Detect which cell encompasses the target text, then output its (X, Y) center coordinate. 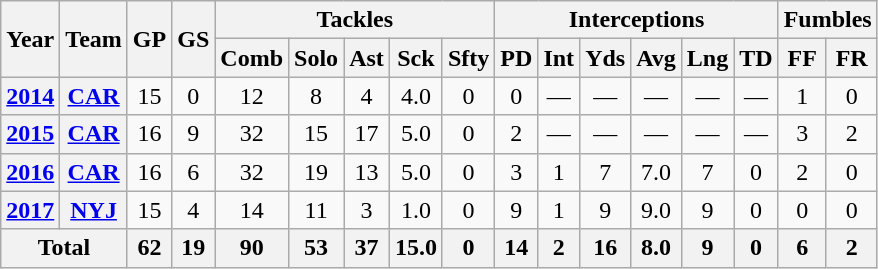
37 (367, 248)
2017 (30, 210)
TD (756, 58)
Year (30, 39)
2016 (30, 172)
Lng (707, 58)
2014 (30, 96)
17 (367, 134)
13 (367, 172)
NYJ (94, 210)
53 (316, 248)
62 (149, 248)
Interceptions (636, 20)
Ast (367, 58)
Tackles (355, 20)
4.0 (416, 96)
Total (64, 248)
7.0 (656, 172)
15.0 (416, 248)
9.0 (656, 210)
Avg (656, 58)
Team (94, 39)
Int (559, 58)
1.0 (416, 210)
GP (149, 39)
8 (316, 96)
Sfty (468, 58)
90 (252, 248)
2015 (30, 134)
12 (252, 96)
GS (194, 39)
8.0 (656, 248)
Solo (316, 58)
PD (516, 58)
11 (316, 210)
Comb (252, 58)
Yds (606, 58)
FR (852, 58)
Fumbles (828, 20)
FF (802, 58)
Sck (416, 58)
